Determine the (X, Y) coordinate at the center of the cell enclosing the given text.  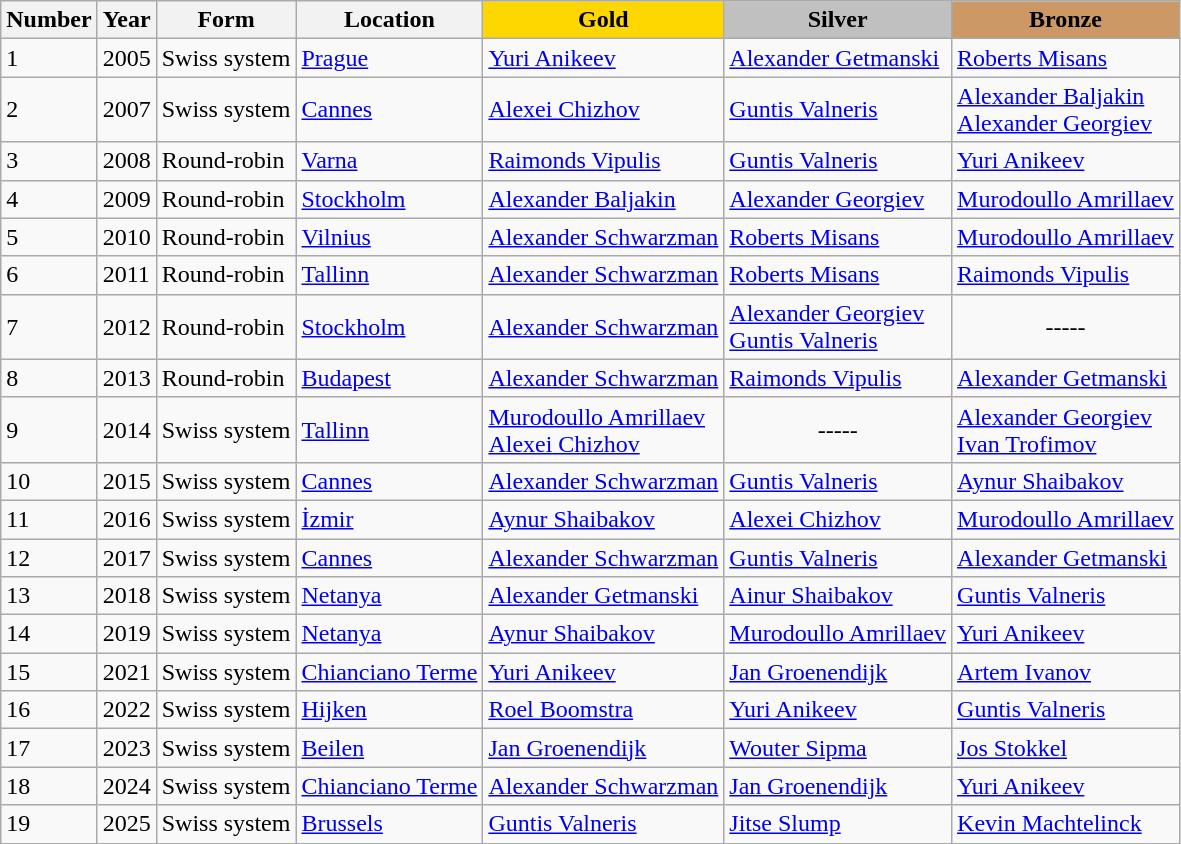
Number (49, 20)
6 (49, 275)
Alexander Baljakin (604, 199)
14 (49, 634)
2014 (126, 430)
2018 (126, 596)
2022 (126, 710)
2013 (126, 378)
5 (49, 237)
Silver (838, 20)
Location (390, 20)
Jitse Slump (838, 824)
2011 (126, 275)
15 (49, 672)
2017 (126, 557)
Alexander Georgiev Guntis Valneris (838, 326)
Kevin Machtelinck (1066, 824)
2010 (126, 237)
Vilnius (390, 237)
2012 (126, 326)
Artem Ivanov (1066, 672)
17 (49, 748)
Beilen (390, 748)
2 (49, 110)
Alexander Georgiev Ivan Trofimov (1066, 430)
Ainur Shaibakov (838, 596)
Prague (390, 58)
Roel Boomstra (604, 710)
2007 (126, 110)
Gold (604, 20)
Alexander Georgiev (838, 199)
Hijken (390, 710)
9 (49, 430)
Budapest (390, 378)
İzmir (390, 519)
Brussels (390, 824)
Bronze (1066, 20)
Alexander Baljakin Alexander Georgiev (1066, 110)
2008 (126, 161)
Form (226, 20)
Wouter Sipma (838, 748)
2009 (126, 199)
4 (49, 199)
11 (49, 519)
7 (49, 326)
13 (49, 596)
3 (49, 161)
2023 (126, 748)
Year (126, 20)
2024 (126, 786)
2021 (126, 672)
Varna (390, 161)
2015 (126, 481)
Jos Stokkel (1066, 748)
19 (49, 824)
2016 (126, 519)
18 (49, 786)
2019 (126, 634)
8 (49, 378)
Murodoullo Amrillaev Alexei Chizhov (604, 430)
12 (49, 557)
16 (49, 710)
2025 (126, 824)
10 (49, 481)
2005 (126, 58)
1 (49, 58)
